From the cell containing the given text, extract its center point as (X, Y) coordinate. 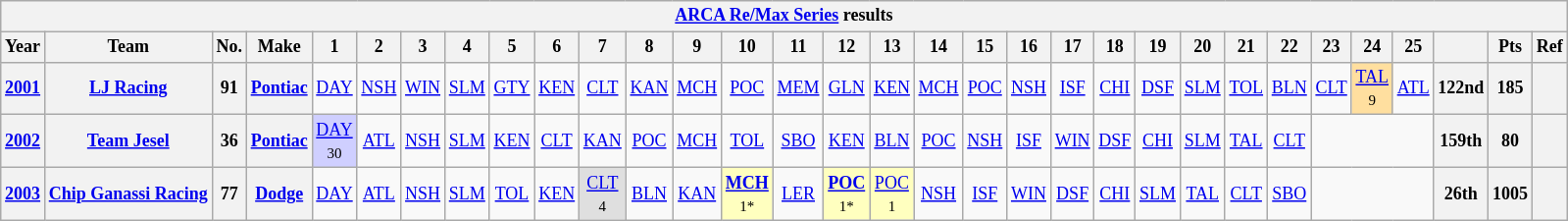
26th (1461, 193)
80 (1510, 141)
LER (798, 193)
Dodge (278, 193)
2 (379, 47)
9 (697, 47)
Year (24, 47)
4 (467, 47)
91 (229, 88)
Team (127, 47)
23 (1332, 47)
MEM (798, 88)
POC1* (847, 193)
Make (278, 47)
CLT4 (602, 193)
13 (892, 47)
18 (1115, 47)
11 (798, 47)
No. (229, 47)
19 (1158, 47)
Team Jesel (127, 141)
24 (1372, 47)
122nd (1461, 88)
Ref (1549, 47)
DAY30 (334, 141)
ARCA Re/Max Series results (784, 16)
21 (1245, 47)
6 (557, 47)
Pts (1510, 47)
36 (229, 141)
159th (1461, 141)
Chip Ganassi Racing (127, 193)
10 (747, 47)
1005 (1510, 193)
7 (602, 47)
1 (334, 47)
20 (1202, 47)
LJ Racing (127, 88)
3 (424, 47)
77 (229, 193)
GTY (512, 88)
22 (1289, 47)
12 (847, 47)
5 (512, 47)
8 (649, 47)
17 (1073, 47)
GLN (847, 88)
2001 (24, 88)
MCH1* (747, 193)
25 (1413, 47)
POC1 (892, 193)
2002 (24, 141)
14 (938, 47)
2003 (24, 193)
15 (985, 47)
TAL9 (1372, 88)
16 (1030, 47)
185 (1510, 88)
